Return (x, y) of the center of cell containing provided text 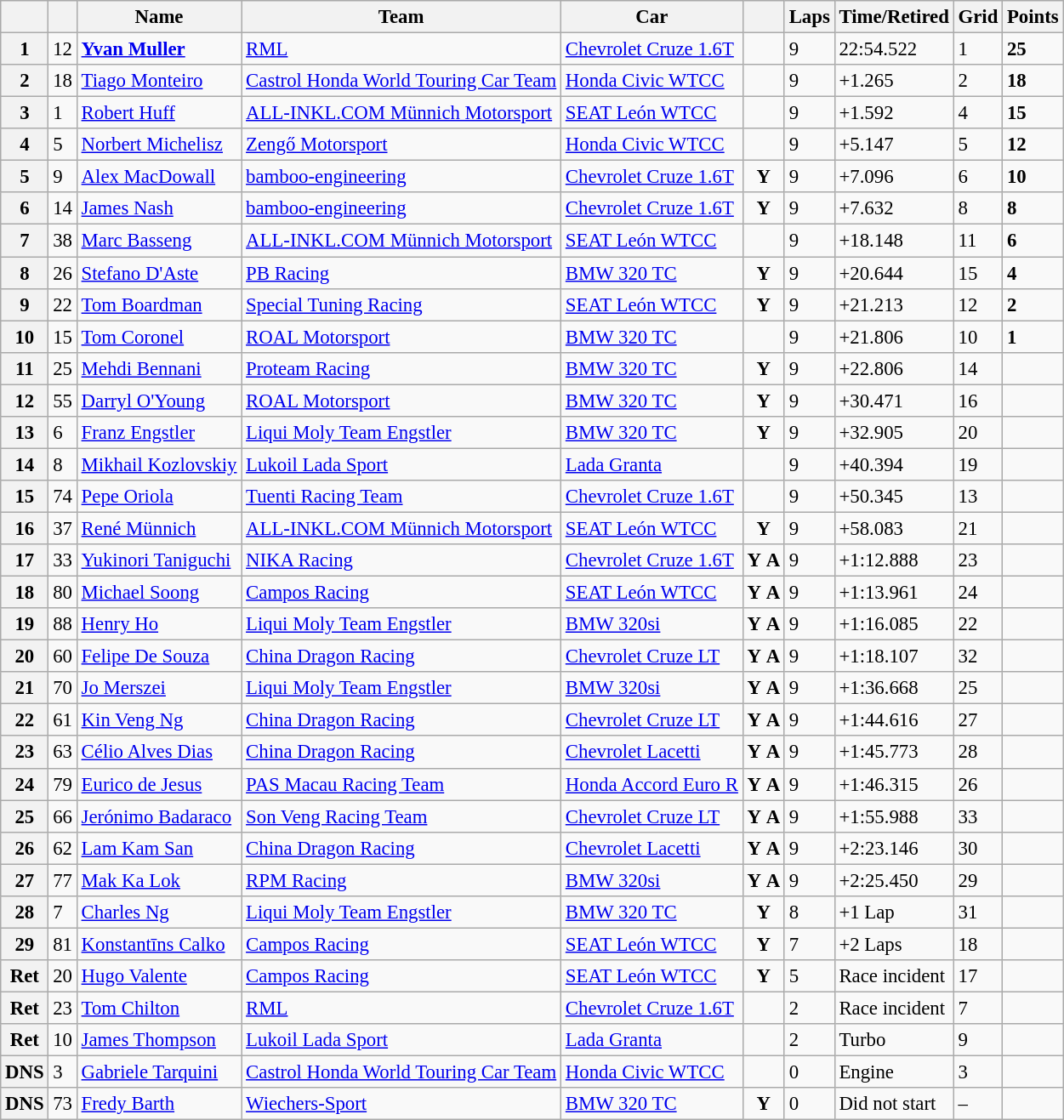
+22.806 (894, 368)
Charles Ng (158, 912)
Special Tuning Racing (401, 304)
Eurico de Jesus (158, 784)
77 (63, 880)
Tom Boardman (158, 304)
Mak Ka Lok (158, 880)
Grid (978, 17)
+5.147 (894, 145)
+2 Laps (894, 944)
Alex MacDowall (158, 177)
Honda Accord Euro R (652, 784)
Mikhail Kozlovskiy (158, 464)
Team (401, 17)
Engine (894, 1072)
Proteam Racing (401, 368)
+7.096 (894, 177)
RPM Racing (401, 880)
Michael Soong (158, 593)
60 (63, 657)
+50.345 (894, 497)
+2:23.146 (894, 848)
+1:44.616 (894, 720)
Wiechers-Sport (401, 1104)
73 (63, 1104)
Gabriele Tarquini (158, 1072)
Lam Kam San (158, 848)
Stefano D'Aste (158, 273)
+1.265 (894, 81)
30 (978, 848)
Kin Veng Ng (158, 720)
Laps (810, 17)
+30.471 (894, 401)
René Münnich (158, 528)
81 (63, 944)
Henry Ho (158, 624)
Tuenti Racing Team (401, 497)
55 (63, 401)
63 (63, 753)
66 (63, 816)
+32.905 (894, 433)
Did not start (894, 1104)
+40.394 (894, 464)
PB Racing (401, 273)
Fredy Barth (158, 1104)
+1:13.961 (894, 593)
61 (63, 720)
Robert Huff (158, 113)
74 (63, 497)
62 (63, 848)
70 (63, 688)
Points (1033, 17)
88 (63, 624)
Car (652, 17)
+1:46.315 (894, 784)
Time/Retired (894, 17)
Tom Chilton (158, 1008)
Marc Basseng (158, 241)
Yvan Muller (158, 49)
+21.213 (894, 304)
79 (63, 784)
Tiago Monteiro (158, 81)
PAS Macau Racing Team (401, 784)
James Thompson (158, 1040)
Felipe De Souza (158, 657)
+1:12.888 (894, 560)
Yukinori Taniguchi (158, 560)
22:54.522 (894, 49)
+2:25.450 (894, 880)
37 (63, 528)
32 (978, 657)
Célio Alves Dias (158, 753)
+1:16.085 (894, 624)
+1:45.773 (894, 753)
Franz Engstler (158, 433)
31 (978, 912)
Name (158, 17)
Hugo Valente (158, 976)
Mehdi Bennani (158, 368)
38 (63, 241)
+18.148 (894, 241)
Turbo (894, 1040)
Tom Coronel (158, 337)
James Nash (158, 208)
Son Veng Racing Team (401, 816)
+58.083 (894, 528)
+1:18.107 (894, 657)
Pepe Oriola (158, 497)
Zengő Motorsport (401, 145)
+1:55.988 (894, 816)
Konstantīns Calko (158, 944)
+20.644 (894, 273)
+1:36.668 (894, 688)
Darryl O'Young (158, 401)
+7.632 (894, 208)
+1.592 (894, 113)
Norbert Michelisz (158, 145)
Jerónimo Badaraco (158, 816)
80 (63, 593)
Jo Merszei (158, 688)
NIKA Racing (401, 560)
+21.806 (894, 337)
– (978, 1104)
+1 Lap (894, 912)
